Detect which cell encompasses the target text, then output its (x, y) center coordinate. 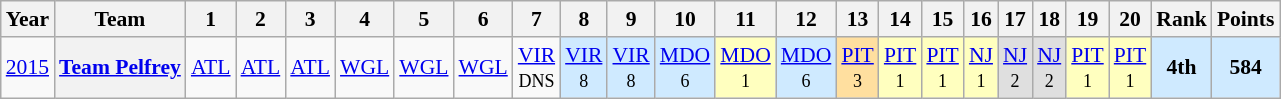
1 (211, 19)
2015 (28, 68)
Team (120, 19)
3 (310, 19)
Rank (1182, 19)
4 (364, 19)
MDO1 (746, 68)
Year (28, 19)
19 (1088, 19)
NJ1 (981, 68)
11 (746, 19)
14 (900, 19)
6 (484, 19)
13 (858, 19)
Team Pelfrey (120, 68)
PIT3 (858, 68)
584 (1246, 68)
9 (630, 19)
VIRDNS (536, 68)
20 (1130, 19)
7 (536, 19)
15 (942, 19)
12 (806, 19)
5 (424, 19)
8 (584, 19)
Points (1246, 19)
10 (686, 19)
16 (981, 19)
2 (261, 19)
18 (1049, 19)
4th (1182, 68)
17 (1015, 19)
